Return the [x, y] coordinate for the center point of the cell that contains the specified text.  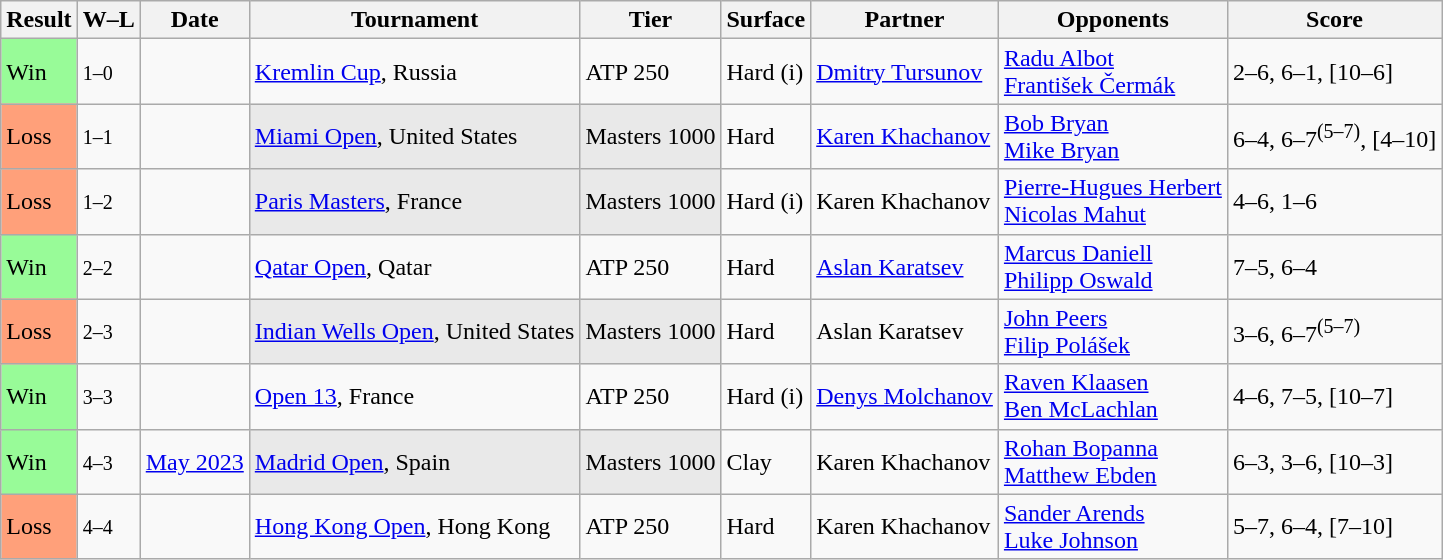
Date [194, 20]
Marcus Daniell Philipp Oswald [1112, 266]
3–6, 6–7(5–7) [1334, 332]
2–3 [108, 332]
Denys Molchanov [905, 396]
1–0 [108, 72]
Kremlin Cup, Russia [414, 72]
Rohan Bopanna Matthew Ebden [1112, 462]
Sander Arends Luke Johnson [1112, 526]
Result [39, 20]
4–6, 7–5, [10–7] [1334, 396]
Indian Wells Open, United States [414, 332]
John Peers Filip Polášek [1112, 332]
Clay [766, 462]
Madrid Open, Spain [414, 462]
7–5, 6–4 [1334, 266]
Dmitry Tursunov [905, 72]
Tier [650, 20]
5–7, 6–4, [7–10] [1334, 526]
4–3 [108, 462]
Qatar Open, Qatar [414, 266]
Raven Klaasen Ben McLachlan [1112, 396]
3–3 [108, 396]
Bob Bryan Mike Bryan [1112, 136]
Opponents [1112, 20]
4–4 [108, 526]
Partner [905, 20]
Hong Kong Open, Hong Kong [414, 526]
Score [1334, 20]
Surface [766, 20]
Tournament [414, 20]
6–3, 3–6, [10–3] [1334, 462]
1–2 [108, 202]
May 2023 [194, 462]
6–4, 6–7(5–7), [4–10] [1334, 136]
2–6, 6–1, [10–6] [1334, 72]
4–6, 1–6 [1334, 202]
1–1 [108, 136]
Radu Albot František Čermák [1112, 72]
Miami Open, United States [414, 136]
2–2 [108, 266]
Pierre-Hugues Herbert Nicolas Mahut [1112, 202]
Paris Masters, France [414, 202]
Open 13, France [414, 396]
W–L [108, 20]
